From the cell containing the given text, extract its center point as [x, y] coordinate. 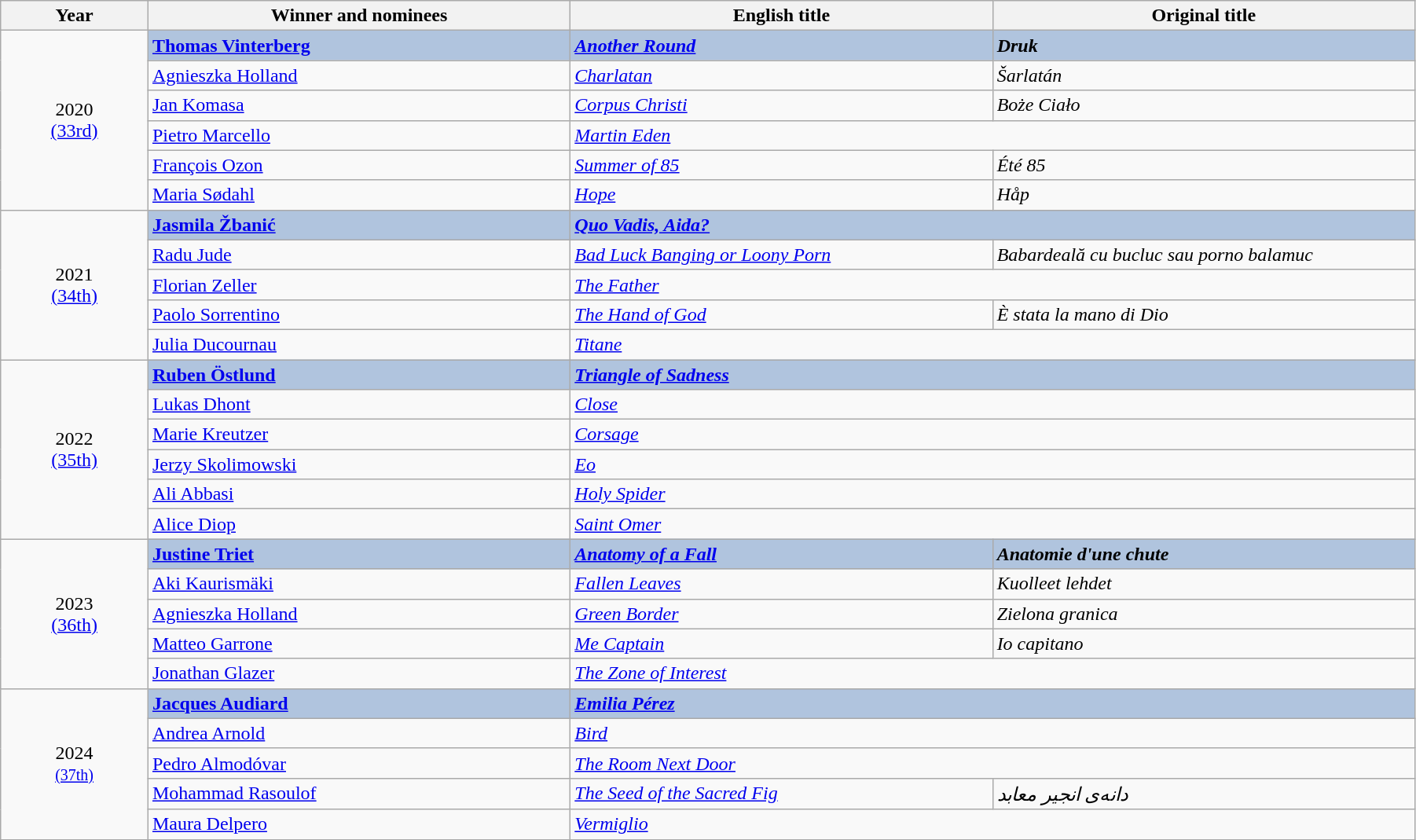
2021(34th) [75, 284]
Saint Omer [993, 524]
Green Border [781, 614]
Lukas Dhont [358, 405]
Šarlatán [1204, 75]
Original title [1204, 16]
Summer of 85 [781, 165]
The Room Next Door [993, 763]
Ali Abbasi [358, 494]
Matteo Garrone [358, 644]
Ruben Östlund [358, 375]
Martin Eden [993, 135]
The Father [993, 284]
Quo Vadis, Aida? [993, 225]
Fallen Leaves [781, 584]
Pietro Marcello [358, 135]
Druk [1204, 46]
Boże Ciało [1204, 105]
Charlatan [781, 75]
Triangle of Sadness [993, 375]
Holy Spider [993, 494]
Bad Luck Banging or Loony Porn [781, 255]
Été 85 [1204, 165]
Babardeală cu bucluc sau porno balamuc [1204, 255]
Jasmila Žbanić [358, 225]
Io capitano [1204, 644]
Close [993, 405]
The Seed of the Sacred Fig [781, 794]
Kuolleet lehdet [1204, 584]
Håp [1204, 195]
Mohammad Rasoulof [358, 794]
Me Captain [781, 644]
Jacques Audiard [358, 703]
Titane [993, 344]
Maura Delpero [358, 824]
Vermiglio [993, 824]
Maria Sødahl [358, 195]
Zielona granica [1204, 614]
È stata la mano di Dio [1204, 314]
Emilia Pérez [993, 703]
2022(35th) [75, 449]
Anatomie d'une chute [1204, 554]
دانه‌ی انجیر معابد [1204, 794]
François Ozon [358, 165]
Jonathan Glazer [358, 673]
Year [75, 16]
Eo [993, 464]
Bird [993, 733]
Aki Kaurismäki [358, 584]
2023(36th) [75, 614]
Pedro Almodóvar [358, 763]
Thomas Vinterberg [358, 46]
Corsage [993, 435]
The Hand of God [781, 314]
Corpus Christi [781, 105]
Hope [781, 195]
Anatomy of a Fall [781, 554]
2020(33rd) [75, 120]
Alice Diop [358, 524]
English title [781, 16]
Justine Triet [358, 554]
Julia Ducournau [358, 344]
Another Round [781, 46]
Jerzy Skolimowski [358, 464]
Winner and nominees [358, 16]
Florian Zeller [358, 284]
Jan Komasa [358, 105]
Paolo Sorrentino [358, 314]
Radu Jude [358, 255]
Andrea Arnold [358, 733]
2024(37th) [75, 764]
Marie Kreutzer [358, 435]
The Zone of Interest [993, 673]
